Search for the cell housing the specified text and yield its [x, y] center coordinate. 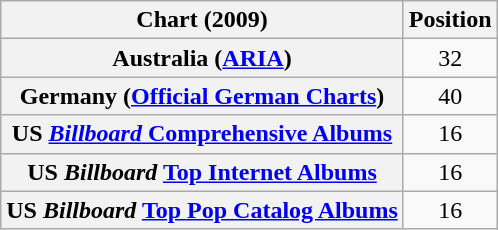
US Billboard Comprehensive Albums [202, 134]
Australia (ARIA) [202, 58]
40 [450, 96]
Chart (2009) [202, 20]
US Billboard Top Internet Albums [202, 172]
Germany (Official German Charts) [202, 96]
32 [450, 58]
Position [450, 20]
US Billboard Top Pop Catalog Albums [202, 210]
